Locate the cell with the specified text and output its [X, Y] center coordinate. 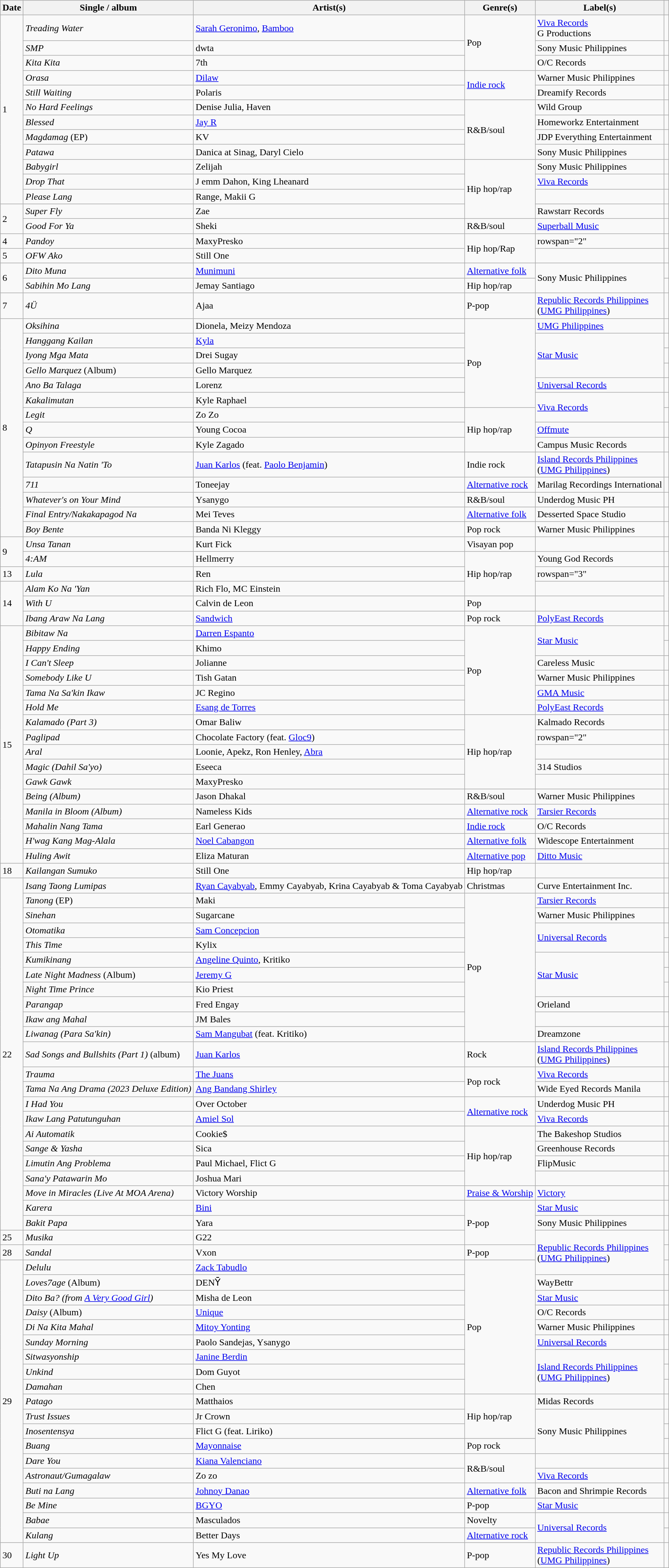
Hellmerry [329, 559]
Whatever's on Your Mind [108, 500]
9 [12, 552]
Viva RecordsG Productions [600, 28]
DENȲ [329, 1282]
Midas Records [600, 1401]
Ditto Music [600, 856]
Sana'y Patawarin Mo [108, 1178]
Tatapusin Na Natin 'To [108, 465]
Super Fly [108, 211]
Rich Flo, MC Einstein [329, 589]
Somebody Like U [108, 678]
Young Cocoa [329, 429]
Buti na Lang [108, 1490]
Victory Worship [329, 1193]
Isang Taong Lumipas [108, 885]
Ai Automatik [108, 1133]
Mitoy Yonting [329, 1327]
Sange & Yasha [108, 1148]
Babygirl [108, 167]
Jason Dhakal [329, 796]
No Hard Feelings [108, 107]
Dom Guyot [329, 1372]
Trauma [108, 1074]
Calvin de Leon [329, 603]
Sunday Morning [108, 1342]
Mahalin Nang Tama [108, 826]
Opinyon Freestyle [108, 444]
Marilag Recordings International [600, 485]
Ikaw ang Mahal [108, 1019]
Wild Group [600, 107]
Delulu [108, 1267]
Loves7age (Album) [108, 1282]
Daisy (Album) [108, 1313]
Alam Ko Na 'Yan [108, 589]
Hanggang Kailan [108, 341]
Zack Tabudlo [329, 1267]
Juan Karlos (feat. Paolo Benjamin) [329, 465]
Ano Ba Talaga [108, 385]
Aral [108, 752]
Mayonnaise [329, 1446]
Range, Makii G [329, 196]
Sam Concepcion [329, 930]
Lorenz [329, 385]
Dreamify Records [600, 92]
Happy Ending [108, 648]
Ikaw Lang Patutunguhan [108, 1119]
Damahan [108, 1387]
Noel Cabangon [329, 841]
Unique [329, 1313]
Ren [329, 574]
Please Lang [108, 196]
Musika [108, 1238]
Zelijah [329, 167]
G22 [329, 1238]
Kakalimutan [108, 400]
Tish Gatan [329, 678]
Label(s) [600, 8]
Being (Album) [108, 796]
7th [329, 63]
JM Bales [329, 1019]
Dionela, Meizy Mendoza [329, 326]
Final Entry/Nakakapagod Na [108, 514]
Rawstarr Records [600, 211]
Magdamag (EP) [108, 137]
Date [12, 8]
8 [12, 427]
Limutin Ang Problema [108, 1163]
Astronaut/Gumagalaw [108, 1476]
Jeremy G [329, 975]
14 [12, 603]
Light Up [108, 1556]
Move in Miracles (Live At MOA Arena) [108, 1193]
With U [108, 603]
Gawk Gawk [108, 782]
Bibitaw Na [108, 633]
Young God Records [600, 559]
Kulang [108, 1535]
4Ü [108, 306]
Sandal [108, 1252]
Be Mine [108, 1505]
Drei Sugay [329, 355]
WayBettr [600, 1282]
Eseeca [329, 767]
Magic (Dahil Sa'yo) [108, 767]
Kio Priest [329, 990]
Gello Marquez (Album) [108, 370]
Lula [108, 574]
Kyle Zagado [329, 444]
Rock [500, 1054]
Danica at Sinag, Daryl Cielo [329, 152]
Huling Awit [108, 856]
Vxon [329, 1252]
Careless Music [600, 663]
Otomatika [108, 930]
Misha de Leon [329, 1298]
Joshua Mari [329, 1178]
Q [108, 429]
Inosentensya [108, 1431]
Sarah Geronimo, Bamboo [329, 28]
Yara [329, 1223]
Dreamzone [600, 1034]
Loonie, Apekz, Ron Henley, Abra [329, 752]
Wide Eyed Records Manila [600, 1089]
Paolo Sandejas, Ysanygo [329, 1342]
Superball Music [600, 226]
Esang de Torres [329, 708]
Karera [108, 1208]
Bacon and Shrimpie Records [600, 1490]
Yes My Love [329, 1556]
Manila in Bloom (Album) [108, 811]
Angeline Quinto, Kritiko [329, 960]
18 [12, 871]
Victory [600, 1193]
Praise & Worship [500, 1193]
Khimo [329, 648]
Artist(s) [329, 8]
Late Night Madness (Album) [108, 975]
Liwanag (Para Sa'kin) [108, 1034]
Good For Ya [108, 226]
Eliza Maturan [329, 856]
29 [12, 1401]
Visayan pop [500, 544]
Ysanygo [329, 500]
The Bakeshop Studios [600, 1133]
Toneejay [329, 485]
25 [12, 1238]
JDP Everything Entertainment [600, 137]
The Juans [329, 1074]
Greenhouse Records [600, 1148]
Hold Me [108, 708]
Tanong (EP) [108, 900]
Sitwasyonship [108, 1357]
5 [12, 256]
Jemay Santiago [329, 286]
Single / album [108, 8]
OFW Ako [108, 256]
H'wag Kang Mag-Alala [108, 841]
Masculados [329, 1520]
Patago [108, 1401]
Nameless Kids [329, 811]
Ajaa [329, 306]
Earl Generao [329, 826]
Bini [329, 1208]
Jr Crown [329, 1416]
4 [12, 241]
15 [12, 744]
13 [12, 574]
Over October [329, 1104]
Sugarcane [329, 915]
Widescope Entertainment [600, 841]
Zo zo [329, 1476]
Better Days [329, 1535]
Legit [108, 415]
Darren Espanto [329, 633]
Kylix [329, 945]
Campus Music Records [600, 444]
Paglipad [108, 737]
Kyle Raphael [329, 400]
4:AM [108, 559]
Banda Ni Kleggy [329, 529]
Curve Entertainment Inc. [600, 885]
Kurt Fick [329, 544]
Chen [329, 1387]
Flict G (feat. Liriko) [329, 1431]
22 [12, 1054]
Orieland [600, 1004]
Paul Michael, Flict G [329, 1163]
Babae [108, 1520]
Dito Ba? (from A Very Good Girl) [108, 1298]
Omar Baliw [329, 722]
This Time [108, 945]
314 Studios [600, 767]
Parangap [108, 1004]
6 [12, 278]
JC Regino [329, 692]
Sad Songs and Bullshits (Part 1) (album) [108, 1054]
Ang Bandang Shirley [329, 1089]
2 [12, 219]
Maki [329, 900]
Offmute [600, 429]
I Had You [108, 1104]
Kalamado (Part 3) [108, 722]
rowspan="3" [600, 574]
Sinehan [108, 915]
Oksihina [108, 326]
dwta [329, 48]
I Can't Sleep [108, 663]
28 [12, 1252]
Kailangan Sumuko [108, 871]
711 [108, 485]
Night Time Prince [108, 990]
FlipMusic [600, 1163]
Matthaios [329, 1401]
Still Waiting [108, 92]
Sabihin Mo Lang [108, 286]
Dilaw [329, 78]
Ryan Cayabyab, Emmy Cayabyab, Krina Cayabyab & Toma Cayabyab [329, 885]
Novelty [500, 1520]
Unsa Tanan [108, 544]
Boy Bente [108, 529]
Fred Engay [329, 1004]
Mei Teves [329, 514]
Chocolate Factory (feat. Gloc9) [329, 737]
Alternative pop [500, 856]
1 [12, 110]
SMP [108, 48]
Trust Issues [108, 1416]
Patawa [108, 152]
Gello Marquez [329, 370]
Bakit Papa [108, 1223]
7 [12, 306]
Kalmado Records [600, 722]
Janine Berdin [329, 1357]
Sandwich [329, 618]
Ibang Araw Na Lang [108, 618]
Sam Mangubat (feat. Kritiko) [329, 1034]
Buang [108, 1446]
BGYO [329, 1505]
Di Na Kita Mahal [108, 1327]
Kita Kita [108, 63]
Sheki [329, 226]
Amiel Sol [329, 1119]
Zo Zo [329, 415]
Jay R [329, 122]
Genre(s) [500, 8]
J emm Dahon, King Lheanard [329, 181]
Tama Na Ang Drama (2023 Deluxe Edition) [108, 1089]
Pandoy [108, 241]
Polaris [329, 92]
Cookie$ [329, 1133]
Dare You [108, 1461]
Juan Karlos [329, 1054]
Unkind [108, 1372]
Blessed [108, 122]
GMA Music [600, 692]
Dito Muna [108, 271]
Hip hop/Rap [500, 248]
Treading Water [108, 28]
Tama Na Sa'kin Ikaw [108, 692]
Kyla [329, 341]
Drop That [108, 181]
KV [329, 137]
Desserted Space Studio [600, 514]
Kumikinang [108, 960]
Kiana Valenciano [329, 1461]
Zae [329, 211]
Iyong Mga Mata [108, 355]
Johnoy Danao [329, 1490]
Christmas [500, 885]
Sica [329, 1148]
30 [12, 1556]
UMG Philippines [600, 326]
Munimuni [329, 271]
Jolianne [329, 663]
Orasa [108, 78]
Homeworkz Entertainment [600, 122]
Denise Julia, Haven [329, 107]
